Search for the cell housing the specified text and yield its (x, y) center coordinate. 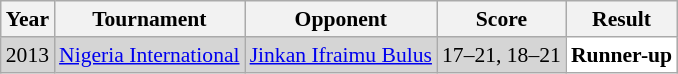
Runner-up (622, 55)
2013 (28, 55)
Result (622, 19)
Score (502, 19)
Nigeria International (150, 55)
17–21, 18–21 (502, 55)
Tournament (150, 19)
Opponent (341, 19)
Year (28, 19)
Jinkan Ifraimu Bulus (341, 55)
